Identify which cell holds the provided text, then report its [x, y] central coordinate. 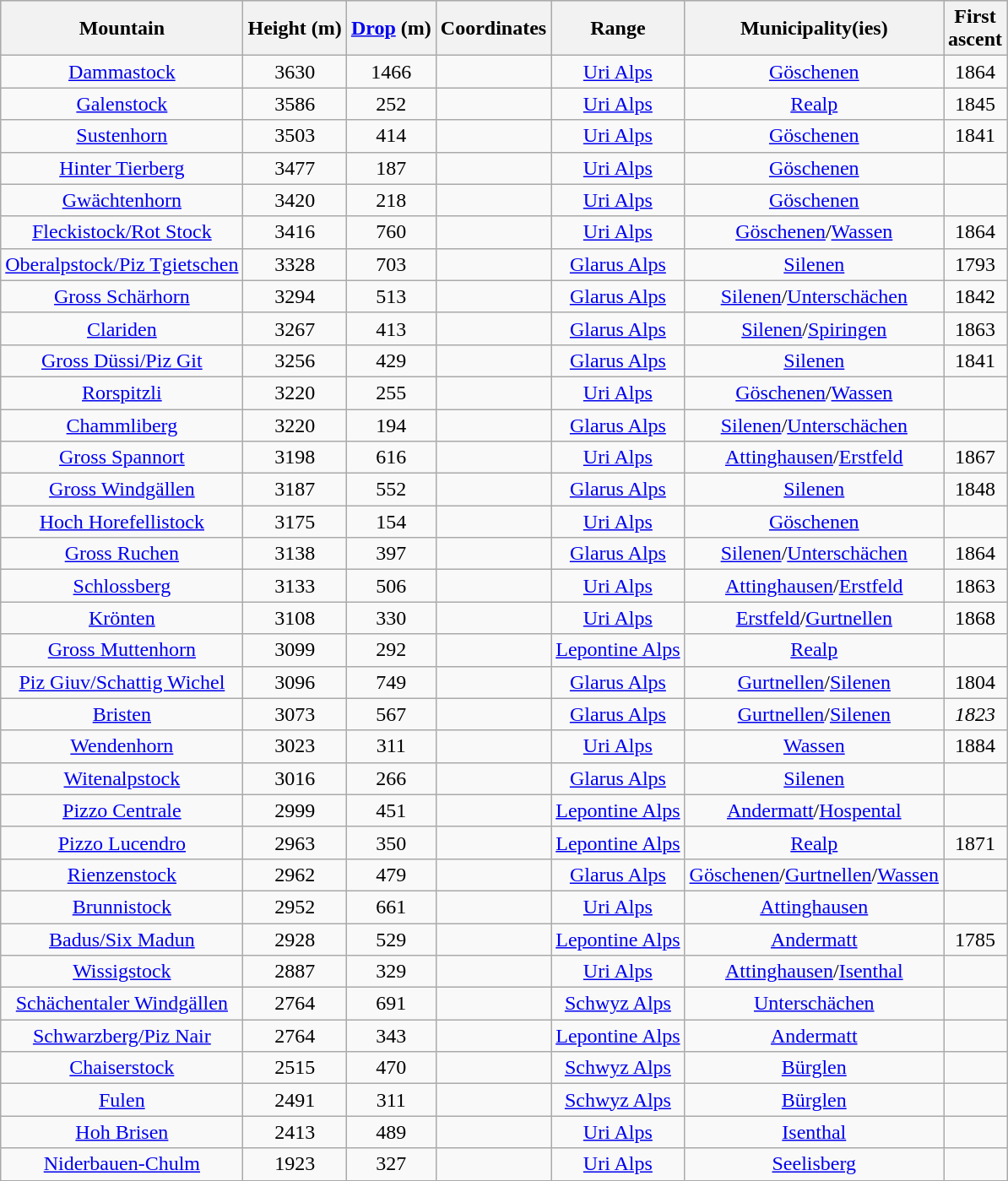
Seelisberg [814, 1164]
429 [391, 360]
Wassen [814, 746]
Witenalpstock [122, 778]
218 [391, 200]
2491 [295, 1100]
1923 [295, 1164]
Gross Ruchen [122, 554]
Gross Spannort [122, 458]
Mountain [122, 29]
470 [391, 1068]
414 [391, 136]
616 [391, 458]
Galenstock [122, 104]
Bristen [122, 714]
Pizzo Lucendro [122, 842]
1793 [976, 264]
Gwächtenhorn [122, 200]
Isenthal [814, 1132]
292 [391, 650]
1823 [976, 714]
3133 [295, 586]
1842 [976, 296]
Pizzo Centrale [122, 810]
506 [391, 586]
Sustenhorn [122, 136]
Hoch Horefellistock [122, 522]
Gross Muttenhorn [122, 650]
1845 [976, 104]
Rorspitzli [122, 393]
749 [391, 682]
3503 [295, 136]
489 [391, 1132]
1868 [976, 618]
Gross Windgällen [122, 490]
Chammliberg [122, 425]
154 [391, 522]
Piz Giuv/Schattig Wichel [122, 682]
1785 [976, 940]
3198 [295, 458]
1884 [976, 746]
3175 [295, 522]
255 [391, 393]
661 [391, 907]
Schwarzberg/Piz Nair [122, 1036]
Silenen/Spiringen [814, 328]
2887 [295, 972]
397 [391, 554]
Hinter Tierberg [122, 168]
Schächentaler Windgällen [122, 1004]
Attinghausen/Isenthal [814, 972]
Attinghausen [814, 907]
552 [391, 490]
567 [391, 714]
194 [391, 425]
2515 [295, 1068]
Niderbauen-Chulm [122, 1164]
451 [391, 810]
691 [391, 1004]
1804 [976, 682]
3267 [295, 328]
2928 [295, 940]
Range [618, 29]
3586 [295, 104]
Gross Düssi/Piz Git [122, 360]
2999 [295, 810]
3328 [295, 264]
Rienzenstock [122, 875]
3108 [295, 618]
Fleckistock/Rot Stock [122, 232]
Height (m) [295, 29]
252 [391, 104]
2963 [295, 842]
1871 [976, 842]
513 [391, 296]
Chaiserstock [122, 1068]
Unterschächen [814, 1004]
1466 [391, 72]
529 [391, 940]
Hoh Brisen [122, 1132]
Fulen [122, 1100]
Dammastock [122, 72]
330 [391, 618]
760 [391, 232]
3096 [295, 682]
3099 [295, 650]
3294 [295, 296]
3138 [295, 554]
1867 [976, 458]
266 [391, 778]
413 [391, 328]
Drop (m) [391, 29]
Firstascent [976, 29]
479 [391, 875]
Clariden [122, 328]
Krönten [122, 618]
2952 [295, 907]
3023 [295, 746]
Municipality(ies) [814, 29]
329 [391, 972]
Coordinates [493, 29]
3016 [295, 778]
327 [391, 1164]
3630 [295, 72]
Wissigstock [122, 972]
3420 [295, 200]
Schlossberg [122, 586]
2962 [295, 875]
350 [391, 842]
Brunnistock [122, 907]
Göschenen/Gurtnellen/Wassen [814, 875]
Andermatt/Hospental [814, 810]
Gross Schärhorn [122, 296]
703 [391, 264]
Wendenhorn [122, 746]
2413 [295, 1132]
1848 [976, 490]
3187 [295, 490]
Erstfeld/Gurtnellen [814, 618]
Oberalpstock/Piz Tgietschen [122, 264]
3256 [295, 360]
3477 [295, 168]
3416 [295, 232]
187 [391, 168]
3073 [295, 714]
Badus/Six Madun [122, 940]
343 [391, 1036]
